Scan for the cell matching the given text and deliver its [x, y] coordinate at center. 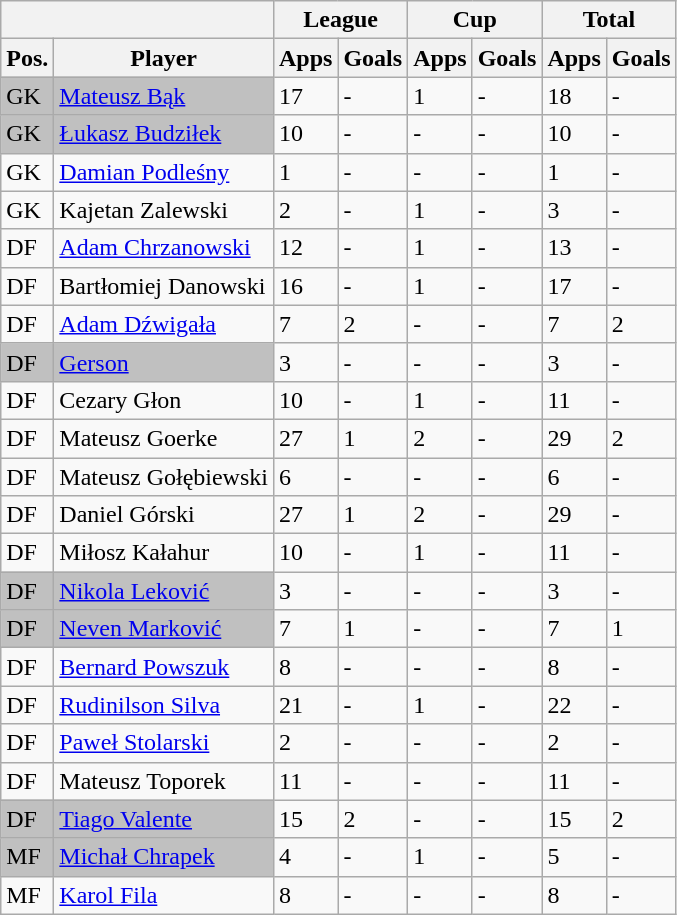
Daniel Górski [164, 515]
Gerson [164, 362]
Kajetan Zalewski [164, 210]
Tiago Valente [164, 819]
5 [574, 857]
22 [574, 705]
Cup [475, 20]
League [340, 20]
13 [574, 248]
18 [574, 96]
21 [305, 705]
Miłosz Kałahur [164, 553]
12 [305, 248]
Mateusz Toporek [164, 781]
Mateusz Goerke [164, 438]
Łukasz Budziłek [164, 134]
Rudinilson Silva [164, 705]
Paweł Stolarski [164, 743]
Bartłomiej Danowski [164, 286]
Mateusz Gołębiewski [164, 477]
Bernard Powszuk [164, 667]
Player [164, 58]
Karol Fila [164, 895]
Michał Chrapek [164, 857]
Adam Chrzanowski [164, 248]
16 [305, 286]
Neven Marković [164, 629]
Cezary Głon [164, 400]
Damian Podleśny [164, 172]
Mateusz Bąk [164, 96]
Adam Dźwigała [164, 324]
4 [305, 857]
Nikola Leković [164, 591]
Pos. [28, 58]
Total [609, 20]
